Determine the (x, y) coordinate at the center of the cell enclosing the given text.  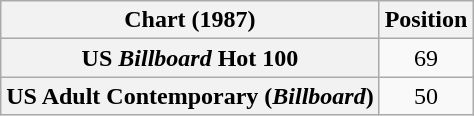
50 (426, 96)
69 (426, 58)
Chart (1987) (190, 20)
Position (426, 20)
US Billboard Hot 100 (190, 58)
US Adult Contemporary (Billboard) (190, 96)
